Return (X, Y) of the center of cell containing provided text 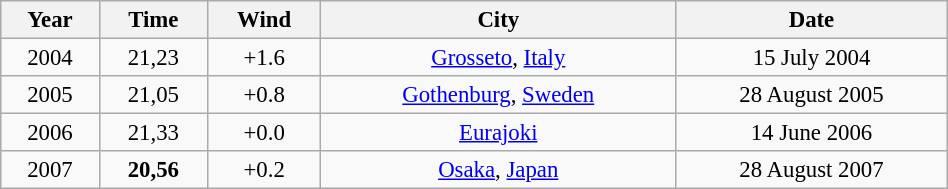
Time (153, 20)
2004 (50, 58)
28 August 2005 (812, 95)
+0.8 (264, 95)
21,33 (153, 133)
City (498, 20)
+0.2 (264, 170)
+0.0 (264, 133)
21,23 (153, 58)
Wind (264, 20)
Date (812, 20)
Osaka, Japan (498, 170)
2005 (50, 95)
Eurajoki (498, 133)
14 June 2006 (812, 133)
Gothenburg, Sweden (498, 95)
2007 (50, 170)
2006 (50, 133)
+1.6 (264, 58)
20,56 (153, 170)
Year (50, 20)
15 July 2004 (812, 58)
Grosseto, Italy (498, 58)
21,05 (153, 95)
28 August 2007 (812, 170)
